Capture the cell that displays the provided text and extract its (X, Y) central coordinate. 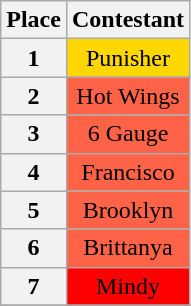
6 Gauge (128, 134)
Contestant (128, 20)
6 (34, 248)
3 (34, 134)
1 (34, 58)
5 (34, 210)
Place (34, 20)
Hot Wings (128, 96)
Brittanya (128, 248)
7 (34, 286)
2 (34, 96)
Punisher (128, 58)
4 (34, 172)
Mindy (128, 286)
Francisco (128, 172)
Brooklyn (128, 210)
